Return the (x, y) coordinate for the center point of the cell that contains the specified text.  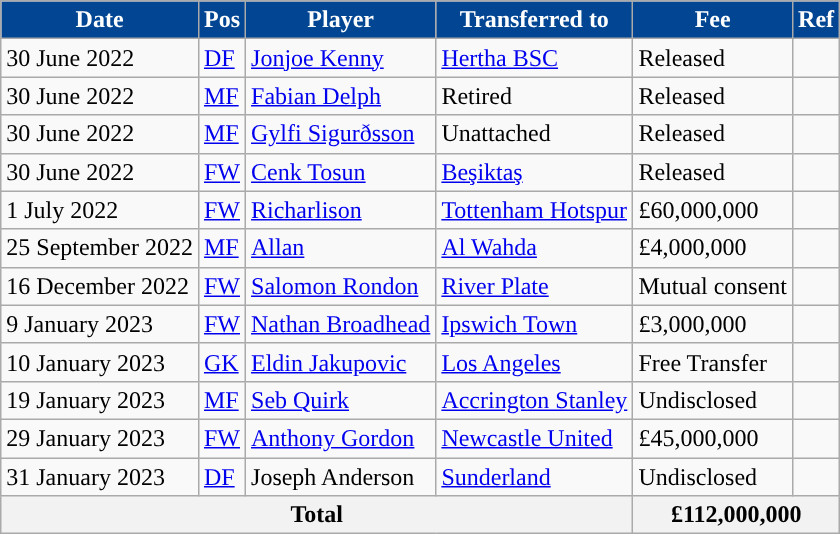
1 July 2022 (100, 210)
19 January 2023 (100, 400)
Retired (534, 96)
GK (222, 362)
Mutual consent (713, 286)
10 January 2023 (100, 362)
Free Transfer (713, 362)
Gylfi Sigurðsson (341, 134)
River Plate (534, 286)
31 January 2023 (100, 477)
Eldin Jakupovic (341, 362)
29 January 2023 (100, 438)
Richarlison (341, 210)
Cenk Tosun (341, 172)
Accrington Stanley (534, 400)
Beşiktaş (534, 172)
Al Wahda (534, 248)
£60,000,000 (713, 210)
Sunderland (534, 477)
Fee (713, 20)
Anthony Gordon (341, 438)
£3,000,000 (713, 324)
£4,000,000 (713, 248)
Ref (816, 20)
Jonjoe Kenny (341, 58)
Pos (222, 20)
Los Angeles (534, 362)
16 December 2022 (100, 286)
£45,000,000 (713, 438)
Total (317, 515)
Allan (341, 248)
Seb Quirk (341, 400)
Newcastle United (534, 438)
£112,000,000 (736, 515)
Player (341, 20)
9 January 2023 (100, 324)
Tottenham Hotspur (534, 210)
Nathan Broadhead (341, 324)
25 September 2022 (100, 248)
Salomon Rondon (341, 286)
Hertha BSC (534, 58)
Date (100, 20)
Joseph Anderson (341, 477)
Transferred to (534, 20)
Unattached (534, 134)
Fabian Delph (341, 96)
Ipswich Town (534, 324)
